Extract the (X, Y) coordinate from the center of the cell holding the provided text.  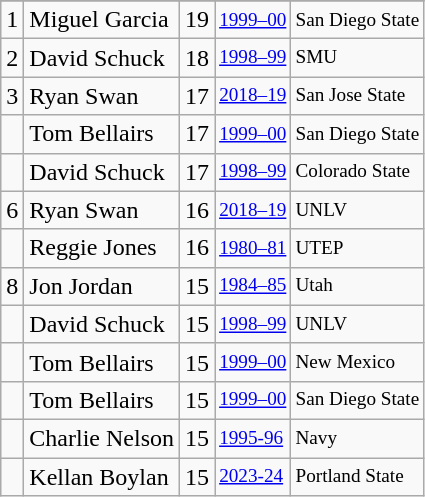
1995-96 (253, 438)
6 (12, 210)
2 (12, 58)
Kellan Boylan (102, 477)
Charlie Nelson (102, 438)
New Mexico (358, 362)
2023-24 (253, 477)
Colorado State (358, 172)
18 (198, 58)
19 (198, 20)
1984–85 (253, 286)
San Jose State (358, 96)
Portland State (358, 477)
1 (12, 20)
8 (12, 286)
Miguel Garcia (102, 20)
UTEP (358, 248)
Utah (358, 286)
Jon Jordan (102, 286)
SMU (358, 58)
Reggie Jones (102, 248)
1980–81 (253, 248)
Navy (358, 438)
3 (12, 96)
